From the cell containing the given text, extract its center point as (X, Y) coordinate. 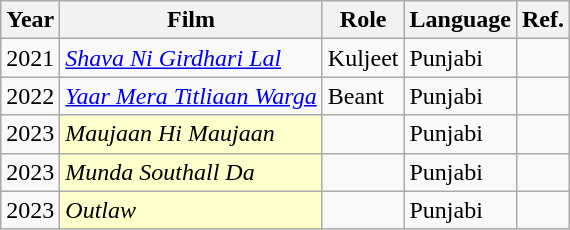
Maujaan Hi Maujaan (191, 134)
Outlaw (191, 210)
Role (363, 20)
Beant (363, 96)
Kuljeet (363, 58)
Shava Ni Girdhari Lal (191, 58)
Yaar Mera Titliaan Warga (191, 96)
Year (30, 20)
2022 (30, 96)
Film (191, 20)
Munda Southall Da (191, 172)
Language (460, 20)
Ref. (542, 20)
2021 (30, 58)
